Return (x, y) of the center of cell containing provided text 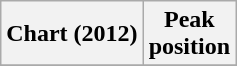
Peakposition (189, 34)
Chart (2012) (72, 34)
